For the text-containing cell, return its midpoint in (x, y) coordinate format. 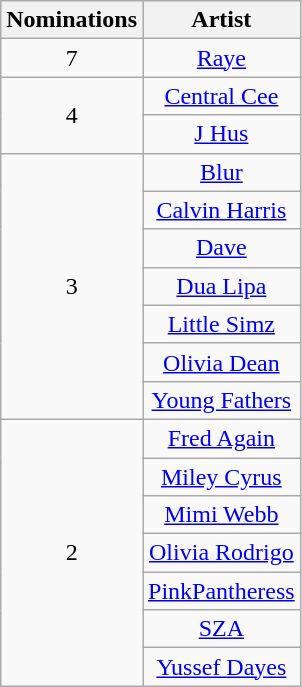
Mimi Webb (221, 515)
Olivia Dean (221, 362)
Calvin Harris (221, 210)
J Hus (221, 134)
Artist (221, 20)
Miley Cyrus (221, 477)
Yussef Dayes (221, 667)
7 (72, 58)
Dave (221, 248)
Central Cee (221, 96)
Dua Lipa (221, 286)
Young Fathers (221, 400)
Nominations (72, 20)
4 (72, 115)
Olivia Rodrigo (221, 553)
PinkPantheress (221, 591)
2 (72, 552)
Blur (221, 172)
3 (72, 286)
Fred Again (221, 438)
Little Simz (221, 324)
SZA (221, 629)
Raye (221, 58)
